Find where the given text appears and provide that cell's center as (X, Y) coordinate. 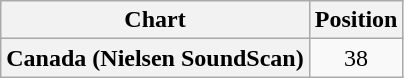
Chart (155, 20)
Position (356, 20)
Canada (Nielsen SoundScan) (155, 58)
38 (356, 58)
